Extract the (X, Y) coordinate from the center of the cell holding the provided text.  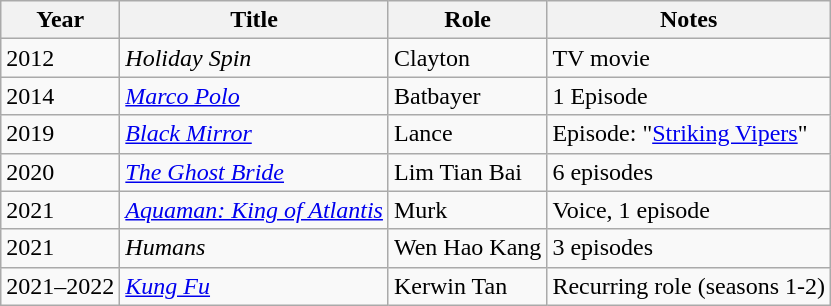
Batbayer (467, 96)
2020 (60, 172)
Kerwin Tan (467, 286)
3 episodes (689, 248)
Lim Tian Bai (467, 172)
Kung Fu (254, 286)
Voice, 1 episode (689, 210)
Black Mirror (254, 134)
Year (60, 20)
Title (254, 20)
Murk (467, 210)
2012 (60, 58)
2021–2022 (60, 286)
Clayton (467, 58)
1 Episode (689, 96)
Humans (254, 248)
6 episodes (689, 172)
Role (467, 20)
Lance (467, 134)
Wen Hao Kang (467, 248)
The Ghost Bride (254, 172)
2019 (60, 134)
Marco Polo (254, 96)
Aquaman: King of Atlantis (254, 210)
Episode: "Striking Vipers" (689, 134)
TV movie (689, 58)
Notes (689, 20)
2014 (60, 96)
Holiday Spin (254, 58)
Recurring role (seasons 1-2) (689, 286)
